For the text-containing cell, return its midpoint in (x, y) coordinate format. 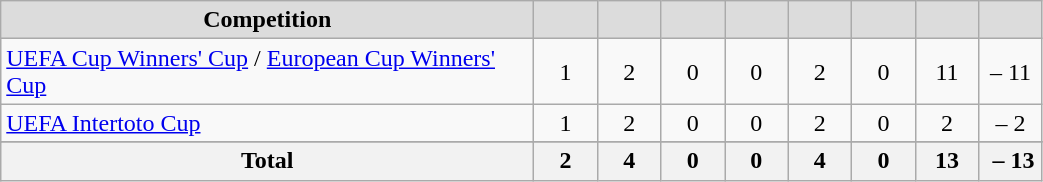
– 11 (1011, 72)
– 13 (1011, 161)
Total (268, 161)
11 (947, 72)
13 (947, 161)
UEFA Cup Winners' Cup / European Cup Winners' Cup (268, 72)
– 2 (1011, 123)
Competition (268, 20)
UEFA Intertoto Cup (268, 123)
